Identify which cell holds the provided text, then report its (x, y) central coordinate. 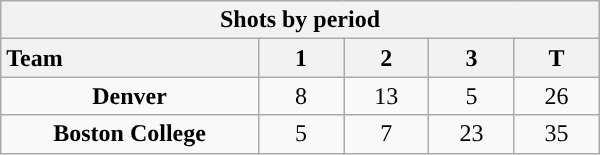
3 (472, 58)
7 (386, 134)
23 (472, 134)
Denver (130, 96)
35 (556, 134)
13 (386, 96)
8 (300, 96)
26 (556, 96)
1 (300, 58)
T (556, 58)
Team (130, 58)
Shots by period (300, 20)
2 (386, 58)
Boston College (130, 134)
